Determine the [x, y] coordinate at the center of the cell enclosing the given text.  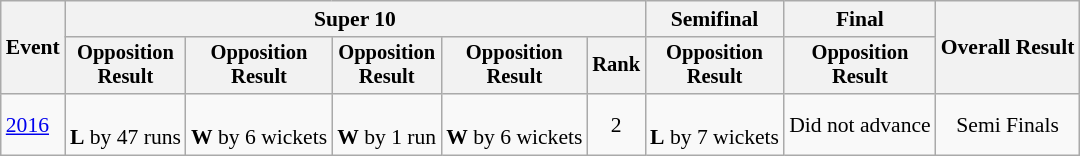
Event [33, 48]
W by 1 run [386, 124]
Did not advance [860, 124]
Semi Finals [1008, 124]
L by 7 wickets [714, 124]
2016 [33, 124]
Super 10 [355, 19]
2 [616, 124]
Overall Result [1008, 48]
Rank [616, 66]
Semifinal [714, 19]
L by 47 runs [126, 124]
Final [860, 19]
